For the text-containing cell, return its midpoint in (x, y) coordinate format. 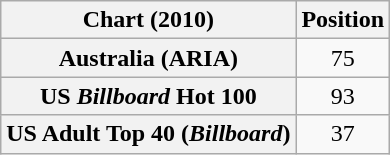
75 (343, 58)
US Billboard Hot 100 (148, 96)
US Adult Top 40 (Billboard) (148, 134)
Position (343, 20)
93 (343, 96)
Australia (ARIA) (148, 58)
Chart (2010) (148, 20)
37 (343, 134)
